Identify which cell holds the provided text, then report its (x, y) central coordinate. 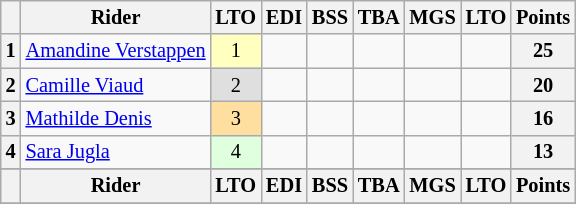
Camille Viaud (116, 85)
Sara Jugla (116, 152)
20 (543, 85)
16 (543, 118)
Mathilde Denis (116, 118)
Amandine Verstappen (116, 51)
13 (543, 152)
25 (543, 51)
